Extract the [x, y] coordinate from the center of the cell holding the provided text.  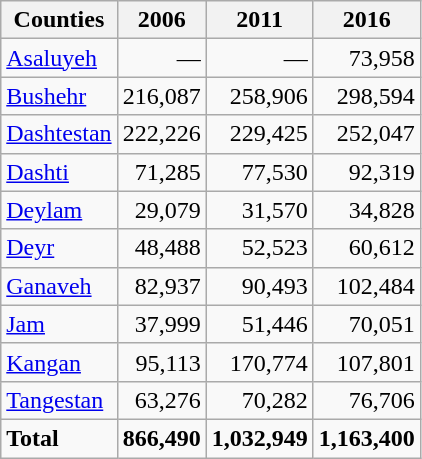
2011 [260, 20]
34,828 [366, 210]
Tangestan [59, 400]
Deylam [59, 210]
Counties [59, 20]
Asaluyeh [59, 58]
Total [59, 438]
170,774 [260, 362]
70,051 [366, 324]
Deyr [59, 248]
258,906 [260, 96]
298,594 [366, 96]
107,801 [366, 362]
252,047 [366, 134]
82,937 [162, 286]
60,612 [366, 248]
37,999 [162, 324]
216,087 [162, 96]
77,530 [260, 172]
866,490 [162, 438]
1,163,400 [366, 438]
Kangan [59, 362]
31,570 [260, 210]
90,493 [260, 286]
76,706 [366, 400]
51,446 [260, 324]
29,079 [162, 210]
Ganaveh [59, 286]
222,226 [162, 134]
71,285 [162, 172]
Bushehr [59, 96]
102,484 [366, 286]
229,425 [260, 134]
48,488 [162, 248]
Dashtestan [59, 134]
52,523 [260, 248]
95,113 [162, 362]
73,958 [366, 58]
1,032,949 [260, 438]
92,319 [366, 172]
Dashti [59, 172]
70,282 [260, 400]
Jam [59, 324]
63,276 [162, 400]
2006 [162, 20]
2016 [366, 20]
